Return (X, Y) of the center of cell containing provided text 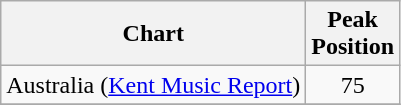
Australia (Kent Music Report) (154, 85)
Chart (154, 34)
75 (353, 85)
PeakPosition (353, 34)
